Return the [x, y] coordinate for the center point of the cell that contains the specified text.  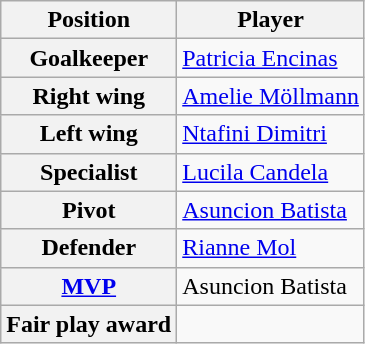
Player [271, 20]
Goalkeeper [89, 58]
Amelie Möllmann [271, 96]
Ntafini Dimitri [271, 134]
Lucila Candela [271, 172]
MVP [89, 286]
Position [89, 20]
Specialist [89, 172]
Defender [89, 248]
Left wing [89, 134]
Pivot [89, 210]
Fair play award [89, 324]
Right wing [89, 96]
Rianne Mol [271, 248]
Patricia Encinas [271, 58]
